From the cell containing the given text, extract its center point as (x, y) coordinate. 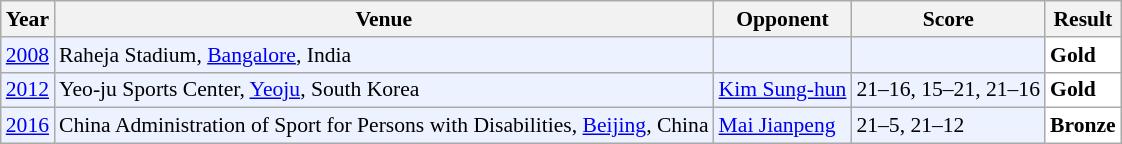
21–16, 15–21, 21–16 (948, 90)
Mai Jianpeng (783, 126)
Kim Sung-hun (783, 90)
Opponent (783, 19)
Year (28, 19)
Raheja Stadium, Bangalore, India (384, 55)
2008 (28, 55)
2012 (28, 90)
Venue (384, 19)
21–5, 21–12 (948, 126)
Yeo-ju Sports Center, Yeoju, South Korea (384, 90)
China Administration of Sport for Persons with Disabilities, Beijing, China (384, 126)
Result (1083, 19)
2016 (28, 126)
Bronze (1083, 126)
Score (948, 19)
